Scan for the cell matching the given text and deliver its [X, Y] coordinate at center. 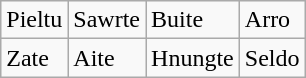
Zate [34, 58]
Arro [272, 20]
Seldo [272, 58]
Aite [107, 58]
Buite [193, 20]
Sawrte [107, 20]
Pieltu [34, 20]
Hnungte [193, 58]
